Search for the cell housing the specified text and yield its (X, Y) center coordinate. 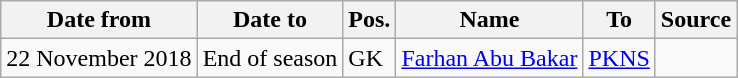
Date to (270, 20)
Farhan Abu Bakar (490, 58)
GK (370, 58)
Date from (99, 20)
Pos. (370, 20)
Source (696, 20)
End of season (270, 58)
To (619, 20)
22 November 2018 (99, 58)
PKNS (619, 58)
Name (490, 20)
